Return (X, Y) of the center of cell containing provided text 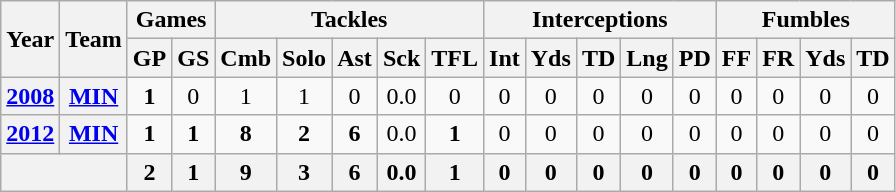
Lng (647, 58)
Ast (355, 58)
Interceptions (600, 20)
Games (170, 20)
Fumbles (806, 20)
GS (194, 58)
Int (505, 58)
Team (94, 39)
2012 (30, 134)
TFL (455, 58)
3 (304, 172)
Tackles (350, 20)
PD (694, 58)
8 (246, 134)
FR (778, 58)
Solo (304, 58)
2008 (30, 96)
9 (246, 172)
Cmb (246, 58)
GP (149, 58)
FF (736, 58)
Sck (401, 58)
Year (30, 39)
